For the text-containing cell, return its midpoint in [X, Y] coordinate format. 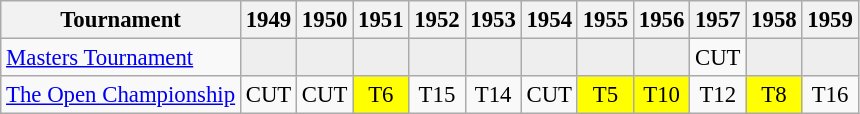
T6 [381, 95]
1956 [661, 20]
1951 [381, 20]
T10 [661, 95]
1959 [830, 20]
T8 [774, 95]
1957 [718, 20]
The Open Championship [121, 95]
1958 [774, 20]
1955 [605, 20]
T14 [493, 95]
1954 [549, 20]
1953 [493, 20]
1950 [325, 20]
T16 [830, 95]
Masters Tournament [121, 58]
Tournament [121, 20]
1952 [437, 20]
1949 [268, 20]
T12 [718, 95]
T5 [605, 95]
T15 [437, 95]
